Find where the given text appears and provide that cell's center as [X, Y] coordinate. 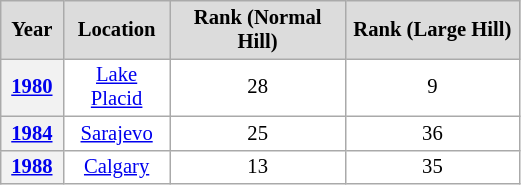
35 [432, 167]
36 [432, 133]
9 [432, 87]
Rank (Normal Hill) [258, 29]
Sarajevo [116, 133]
Location [116, 29]
28 [258, 87]
Lake Placid [116, 87]
13 [258, 167]
25 [258, 133]
1984 [32, 133]
Rank (Large Hill) [432, 29]
1988 [32, 167]
Calgary [116, 167]
Year [32, 29]
1980 [32, 87]
